For the text-containing cell, return its midpoint in (x, y) coordinate format. 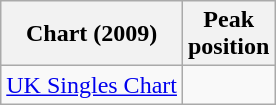
Chart (2009) (92, 34)
Peakposition (228, 34)
UK Singles Chart (92, 85)
